From the cell containing the given text, extract its center point as (x, y) coordinate. 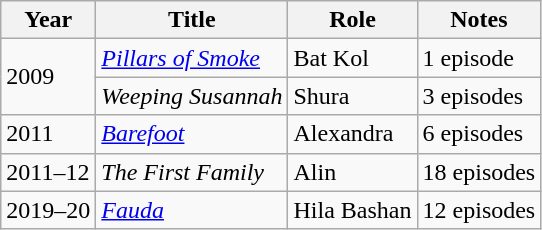
The First Family (192, 172)
2009 (48, 77)
3 episodes (479, 96)
Barefoot (192, 134)
Shura (352, 96)
Weeping Susannah (192, 96)
18 episodes (479, 172)
Pillars of Smoke (192, 58)
Year (48, 20)
1 episode (479, 58)
Title (192, 20)
2019–20 (48, 210)
Fauda (192, 210)
12 episodes (479, 210)
2011–12 (48, 172)
Bat Kol (352, 58)
6 episodes (479, 134)
Notes (479, 20)
Alexandra (352, 134)
Role (352, 20)
Alin (352, 172)
Hila Bashan (352, 210)
2011 (48, 134)
